Find where the given text appears and provide that cell's center as (X, Y) coordinate. 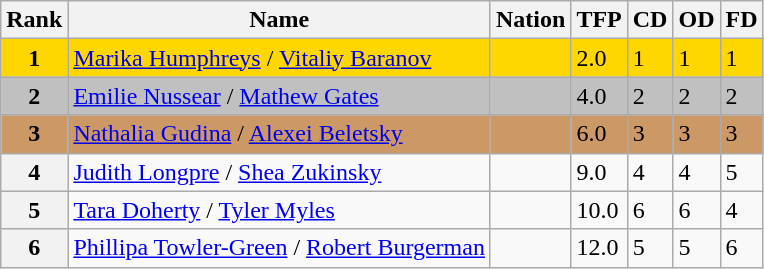
4.0 (599, 96)
TFP (599, 20)
Marika Humphreys / Vitaliy Baranov (280, 58)
Phillipa Towler-Green / Robert Burgerman (280, 248)
Judith Longpre / Shea Zukinsky (280, 172)
10.0 (599, 210)
Emilie Nussear / Mathew Gates (280, 96)
FD (742, 20)
Name (280, 20)
9.0 (599, 172)
Rank (34, 20)
CD (650, 20)
Tara Doherty / Tyler Myles (280, 210)
6.0 (599, 134)
Nathalia Gudina / Alexei Beletsky (280, 134)
Nation (530, 20)
OD (696, 20)
2.0 (599, 58)
12.0 (599, 248)
